Return the [x, y] coordinate for the center point of the cell that contains the specified text.  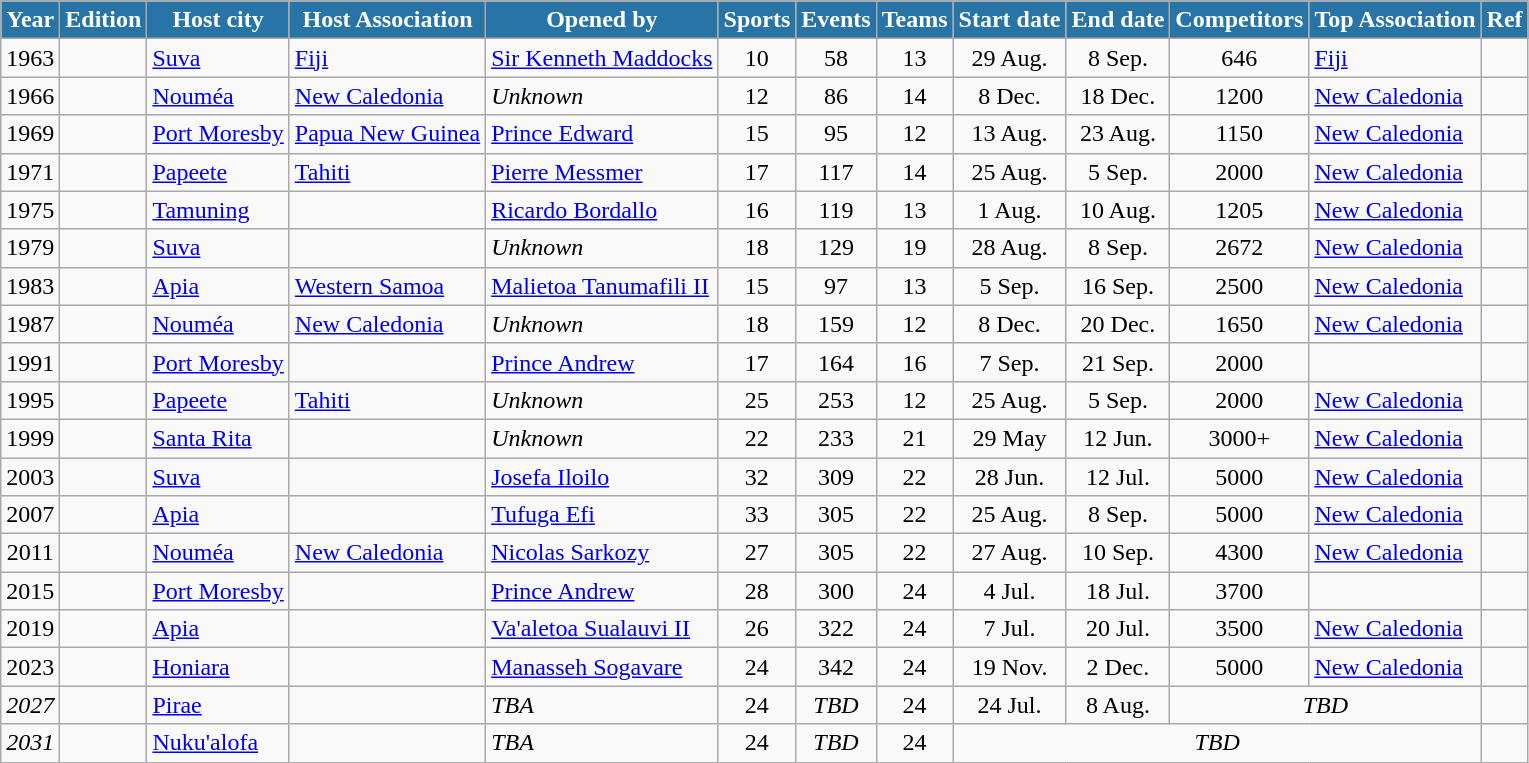
Josefa Iloilo [602, 477]
12 Jun. [1118, 438]
Ref [1504, 20]
2003 [30, 477]
Top Association [1395, 20]
2015 [30, 591]
Papua New Guinea [387, 134]
1 Aug. [1010, 210]
28 Jun. [1010, 477]
2031 [30, 743]
16 Sep. [1118, 286]
Teams [914, 20]
1999 [30, 438]
646 [1240, 58]
Tufuga Efi [602, 515]
2023 [30, 667]
233 [836, 438]
8 Aug. [1118, 705]
3500 [1240, 629]
33 [757, 515]
Western Samoa [387, 286]
97 [836, 286]
129 [836, 248]
1979 [30, 248]
27 [757, 553]
322 [836, 629]
Nicolas Sarkozy [602, 553]
7 Jul. [1010, 629]
18 Jul. [1118, 591]
1969 [30, 134]
10 [757, 58]
21 Sep. [1118, 362]
18 Dec. [1118, 96]
End date [1118, 20]
21 [914, 438]
13 Aug. [1010, 134]
Ricardo Bordallo [602, 210]
Pirae [218, 705]
23 Aug. [1118, 134]
159 [836, 324]
Host Association [387, 20]
20 Jul. [1118, 629]
1971 [30, 172]
3000+ [1240, 438]
28 [757, 591]
19 Nov. [1010, 667]
Pierre Messmer [602, 172]
309 [836, 477]
7 Sep. [1010, 362]
20 Dec. [1118, 324]
2 Dec. [1118, 667]
Competitors [1240, 20]
4 Jul. [1010, 591]
27 Aug. [1010, 553]
19 [914, 248]
24 Jul. [1010, 705]
164 [836, 362]
1995 [30, 400]
Honiara [218, 667]
1963 [30, 58]
2019 [30, 629]
119 [836, 210]
2500 [1240, 286]
12 Jul. [1118, 477]
Malietoa Tanumafili II [602, 286]
Santa Rita [218, 438]
253 [836, 400]
28 Aug. [1010, 248]
Nuku'alofa [218, 743]
1987 [30, 324]
Sports [757, 20]
29 May [1010, 438]
1205 [1240, 210]
2011 [30, 553]
1983 [30, 286]
2027 [30, 705]
32 [757, 477]
1975 [30, 210]
95 [836, 134]
Prince Edward [602, 134]
4300 [1240, 553]
1200 [1240, 96]
10 Aug. [1118, 210]
Host city [218, 20]
2672 [1240, 248]
342 [836, 667]
Tamuning [218, 210]
Events [836, 20]
58 [836, 58]
Start date [1010, 20]
Opened by [602, 20]
1650 [1240, 324]
25 [757, 400]
Manasseh Sogavare [602, 667]
Edition [104, 20]
1150 [1240, 134]
1991 [30, 362]
Sir Kenneth Maddocks [602, 58]
2007 [30, 515]
26 [757, 629]
Year [30, 20]
3700 [1240, 591]
1966 [30, 96]
10 Sep. [1118, 553]
300 [836, 591]
29 Aug. [1010, 58]
86 [836, 96]
117 [836, 172]
Va'aletoa Sualauvi II [602, 629]
